Output the (x, y) coordinate of the center of the cell containing the given text.  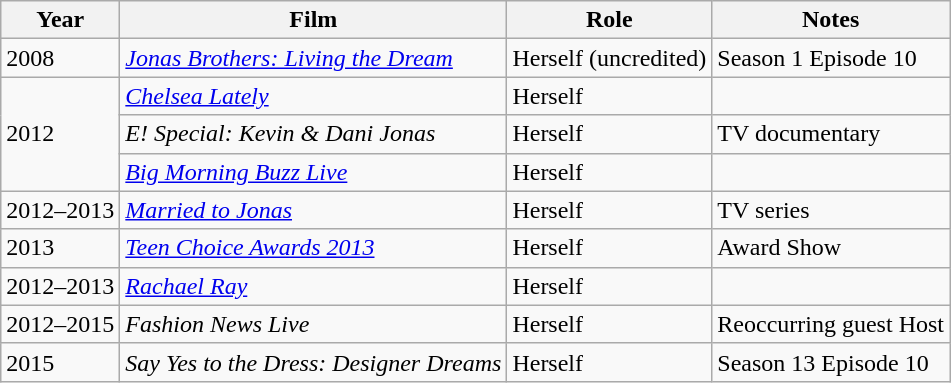
Season 13 Episode 10 (831, 362)
2012–2015 (60, 324)
TV series (831, 210)
2015 (60, 362)
Herself (uncredited) (610, 58)
Jonas Brothers: Living the Dream (314, 58)
Award Show (831, 248)
2008 (60, 58)
Married to Jonas (314, 210)
Rachael Ray (314, 286)
TV documentary (831, 134)
Teen Choice Awards 2013 (314, 248)
Big Morning Buzz Live (314, 172)
Reoccurring guest Host (831, 324)
Year (60, 20)
Role (610, 20)
E! Special: Kevin & Dani Jonas (314, 134)
Season 1 Episode 10 (831, 58)
Film (314, 20)
2012 (60, 134)
Notes (831, 20)
Say Yes to the Dress: Designer Dreams (314, 362)
Fashion News Live (314, 324)
Chelsea Lately (314, 96)
2013 (60, 248)
